Extract the [X, Y] coordinate from the center of the cell holding the provided text.  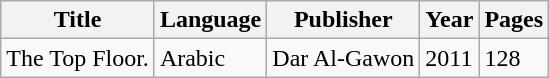
Arabic [210, 58]
Title [78, 20]
128 [514, 58]
The Top Floor. [78, 58]
Dar Al-Gawon [344, 58]
Publisher [344, 20]
Year [450, 20]
Pages [514, 20]
Language [210, 20]
2011 [450, 58]
